Capture the cell that displays the provided text and extract its [X, Y] central coordinate. 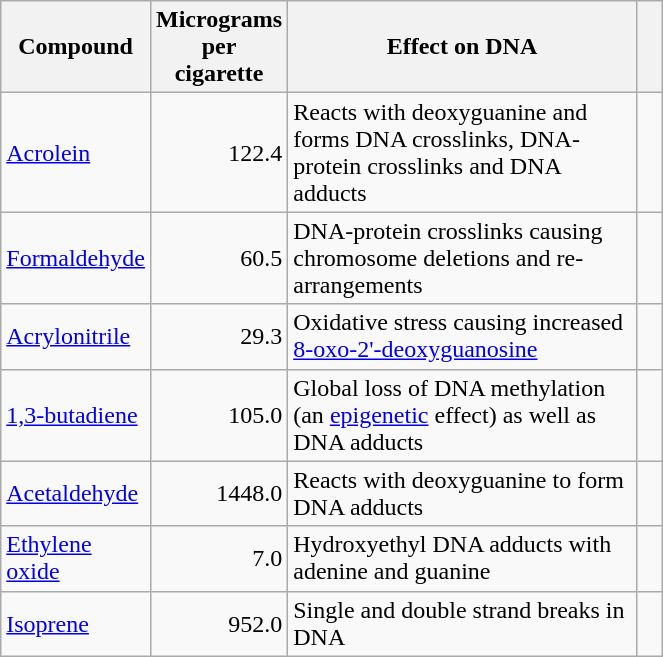
Ethylene oxide [76, 558]
Reacts with deoxyguanine and forms DNA crosslinks, DNA-protein crosslinks and DNA adducts [462, 152]
Isoprene [76, 624]
Effect on DNA [462, 47]
Acetaldehyde [76, 494]
Oxidative stress causing increased 8-oxo-2'-deoxyguanosine [462, 336]
122.4 [218, 152]
DNA-protein crosslinks causing chromosome deletions and re-arrangements [462, 258]
Hydroxyethyl DNA adducts with adenine and guanine [462, 558]
105.0 [218, 415]
1448.0 [218, 494]
Formaldehyde [76, 258]
7.0 [218, 558]
60.5 [218, 258]
Single and double strand breaks in DNA [462, 624]
Compound [76, 47]
Global loss of DNA methylation (an epigenetic effect) as well as DNA adducts [462, 415]
952.0 [218, 624]
Micrograms per cigarette [218, 47]
1,3-butadiene [76, 415]
Acrolein [76, 152]
29.3 [218, 336]
Reacts with deoxyguanine to form DNA adducts [462, 494]
Acrylonitrile [76, 336]
